Return (x, y) of the center of cell containing provided text 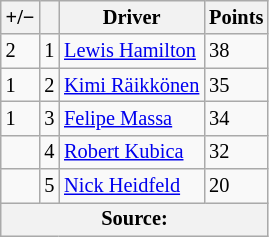
34 (236, 118)
38 (236, 51)
Felipe Massa (132, 118)
4 (49, 152)
Nick Heidfeld (132, 186)
32 (236, 152)
Driver (132, 17)
Kimi Räikkönen (132, 85)
20 (236, 186)
35 (236, 85)
+/− (20, 17)
5 (49, 186)
Lewis Hamilton (132, 51)
Source: (135, 219)
3 (49, 118)
Points (236, 17)
Robert Kubica (132, 152)
